Pinpoint the cell where the given text exists, returning its [x, y] midpoint coordinate. 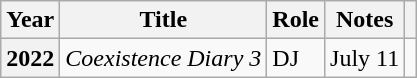
Title [164, 20]
DJ [296, 58]
July 11 [365, 58]
2022 [30, 58]
Notes [365, 20]
Coexistence Diary 3 [164, 58]
Year [30, 20]
Role [296, 20]
